For the text-containing cell, return its midpoint in (x, y) coordinate format. 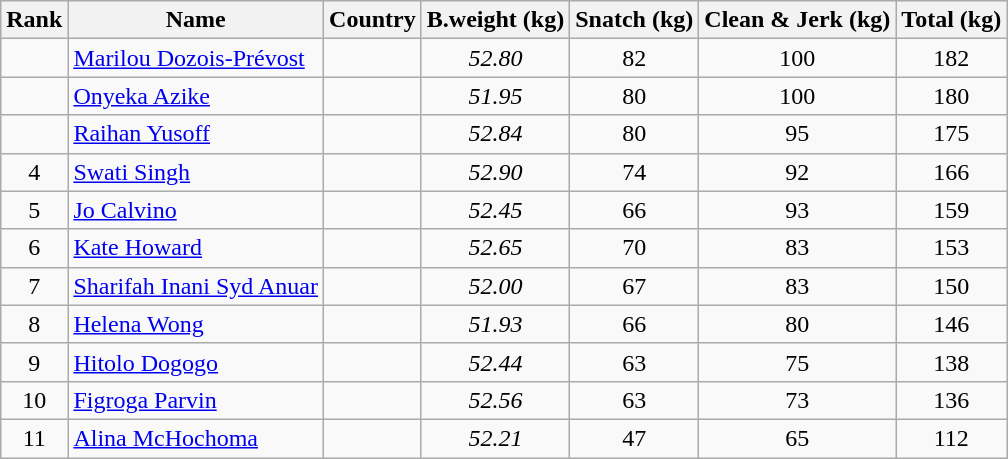
74 (634, 172)
138 (952, 362)
52.90 (495, 172)
52.44 (495, 362)
52.84 (495, 134)
52.80 (495, 58)
153 (952, 248)
Jo Calvino (196, 210)
47 (634, 438)
9 (34, 362)
112 (952, 438)
Swati Singh (196, 172)
51.93 (495, 324)
52.65 (495, 248)
146 (952, 324)
Raihan Yusoff (196, 134)
175 (952, 134)
75 (798, 362)
Sharifah Inani Syd Anuar (196, 286)
Hitolo Dogogo (196, 362)
Alina McHochoma (196, 438)
11 (34, 438)
51.95 (495, 96)
B.weight (kg) (495, 20)
182 (952, 58)
8 (34, 324)
150 (952, 286)
Name (196, 20)
Snatch (kg) (634, 20)
136 (952, 400)
52.00 (495, 286)
166 (952, 172)
7 (34, 286)
52.56 (495, 400)
93 (798, 210)
Rank (34, 20)
6 (34, 248)
5 (34, 210)
10 (34, 400)
70 (634, 248)
Marilou Dozois-Prévost (196, 58)
159 (952, 210)
82 (634, 58)
Onyeka Azike (196, 96)
67 (634, 286)
95 (798, 134)
73 (798, 400)
52.21 (495, 438)
Figroga Parvin (196, 400)
Helena Wong (196, 324)
Clean & Jerk (kg) (798, 20)
Kate Howard (196, 248)
65 (798, 438)
92 (798, 172)
52.45 (495, 210)
Total (kg) (952, 20)
4 (34, 172)
Country (373, 20)
180 (952, 96)
